Return the (x, y) coordinate for the center point of the cell that contains the specified text.  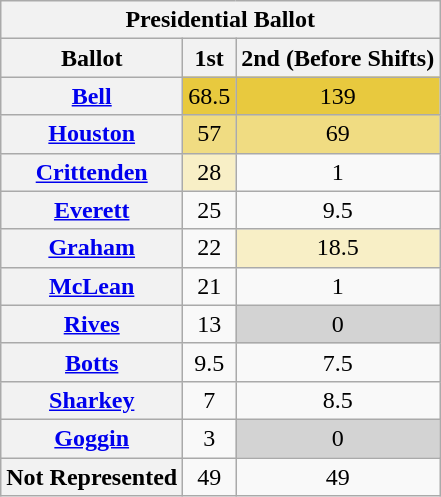
Bell (92, 96)
139 (338, 96)
69 (338, 134)
Sharkey (92, 400)
Ballot (92, 58)
7.5 (338, 362)
Rives (92, 324)
Graham (92, 248)
McLean (92, 286)
Botts (92, 362)
3 (210, 438)
68.5 (210, 96)
28 (210, 172)
21 (210, 286)
Presidential Ballot (220, 20)
7 (210, 400)
22 (210, 248)
18.5 (338, 248)
Crittenden (92, 172)
57 (210, 134)
8.5 (338, 400)
Goggin (92, 438)
Not Represented (92, 477)
1st (210, 58)
2nd (Before Shifts) (338, 58)
Houston (92, 134)
Everett (92, 210)
13 (210, 324)
25 (210, 210)
